Locate the cell with the specified text and output its (x, y) center coordinate. 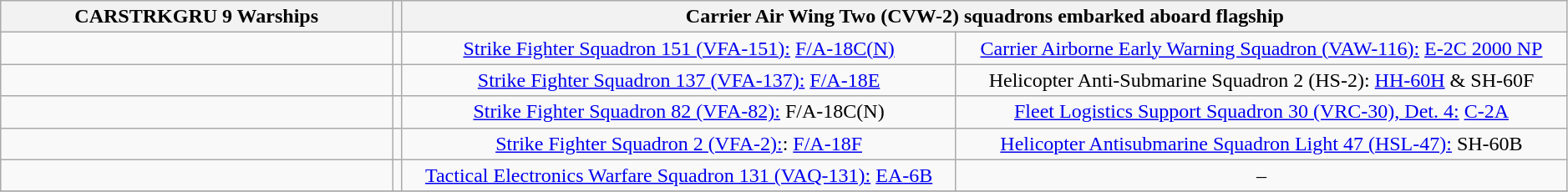
Fleet Logistics Support Squadron 30 (VRC-30), Det. 4: C-2A (1261, 112)
Strike Fighter Squadron 2 (VFA-2):: F/A-18F (678, 144)
Strike Fighter Squadron 82 (VFA-82): F/A-18C(N) (678, 112)
Helicopter Antisubmarine Squadron Light 47 (HSL-47): SH-60B (1261, 144)
Helicopter Anti-Submarine Squadron 2 (HS-2): HH-60H & SH-60F (1261, 80)
– (1261, 175)
Carrier Airborne Early Warning Squadron (VAW-116): E-2C 2000 NP (1261, 48)
Strike Fighter Squadron 137 (VFA-137): F/A-18E (678, 80)
Strike Fighter Squadron 151 (VFA-151): F/A-18C(N) (678, 48)
CARSTRKGRU 9 Warships (197, 17)
Carrier Air Wing Two (CVW-2) squadrons embarked aboard flagship (984, 17)
Tactical Electronics Warfare Squadron 131 (VAQ-131): EA-6B (678, 175)
